Output the [x, y] coordinate of the center of the cell containing the given text.  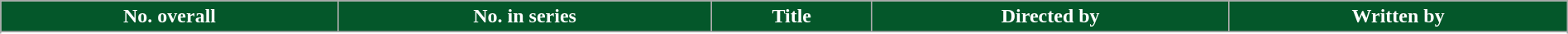
No. overall [170, 17]
Title [792, 17]
Written by [1398, 17]
Directed by [1050, 17]
No. in series [524, 17]
